Scan for the cell matching the given text and deliver its [x, y] coordinate at center. 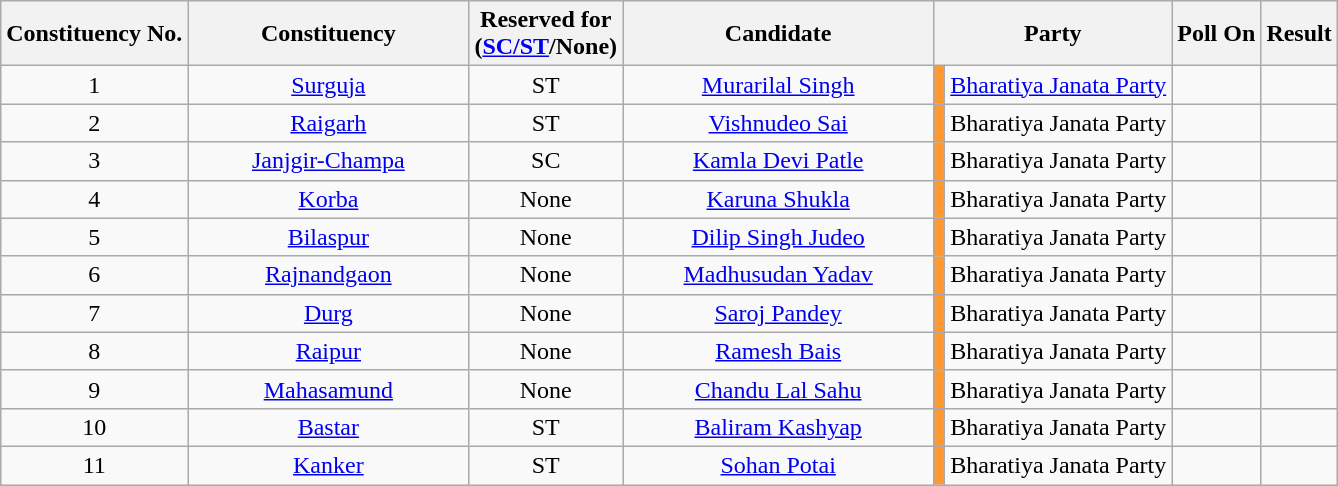
Result [1299, 34]
Baliram Kashyap [778, 427]
Dilip Singh Judeo [778, 237]
11 [94, 465]
Party [1053, 34]
Ramesh Bais [778, 351]
Sohan Potai [778, 465]
4 [94, 199]
SC [546, 161]
Reserved for(SC/ST/None) [546, 34]
Bilaspur [328, 237]
Kanker [328, 465]
Madhusudan Yadav [778, 275]
3 [94, 161]
10 [94, 427]
9 [94, 389]
8 [94, 351]
Raigarh [328, 123]
Constituency No. [94, 34]
Vishnudeo Sai [778, 123]
Saroj Pandey [778, 313]
Raipur [328, 351]
1 [94, 85]
Chandu Lal Sahu [778, 389]
Surguja [328, 85]
6 [94, 275]
Poll On [1216, 34]
Murarilal Singh [778, 85]
Candidate [778, 34]
Mahasamund [328, 389]
5 [94, 237]
2 [94, 123]
Karuna Shukla [778, 199]
Korba [328, 199]
Rajnandgaon [328, 275]
Bastar [328, 427]
7 [94, 313]
Durg [328, 313]
Janjgir-Champa [328, 161]
Kamla Devi Patle [778, 161]
Constituency [328, 34]
